Scan for the cell matching the given text and deliver its (X, Y) coordinate at center. 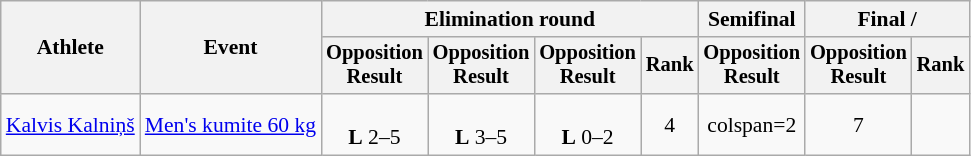
Semifinal (752, 19)
4 (670, 124)
Men's kumite 60 kg (230, 124)
Event (230, 48)
L 3–5 (482, 124)
7 (858, 124)
Kalvis Kalniņš (70, 124)
Athlete (70, 48)
colspan=2 (752, 124)
Elimination round (510, 19)
L 2–5 (374, 124)
L 0–2 (588, 124)
Final / (887, 19)
